For the text-containing cell, return its midpoint in [x, y] coordinate format. 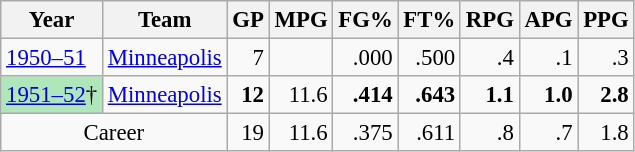
PPG [606, 20]
.4 [490, 58]
Team [164, 20]
APG [548, 20]
.3 [606, 58]
.8 [490, 133]
1950–51 [52, 58]
FT% [430, 20]
RPG [490, 20]
MPG [301, 20]
7 [248, 58]
.500 [430, 58]
GP [248, 20]
Year [52, 20]
.414 [366, 95]
12 [248, 95]
.611 [430, 133]
.375 [366, 133]
2.8 [606, 95]
FG% [366, 20]
1.1 [490, 95]
19 [248, 133]
1951–52† [52, 95]
.643 [430, 95]
1.0 [548, 95]
.7 [548, 133]
1.8 [606, 133]
.000 [366, 58]
Career [114, 133]
.1 [548, 58]
